From the cell containing the given text, extract its center point as (X, Y) coordinate. 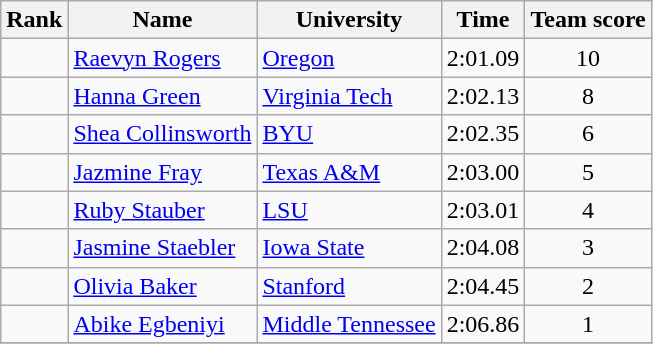
Jazmine Fray (162, 172)
Oregon (349, 58)
2:01.09 (483, 58)
Hanna Green (162, 96)
2 (588, 286)
Iowa State (349, 248)
University (349, 20)
2:02.13 (483, 96)
8 (588, 96)
Stanford (349, 286)
2:04.45 (483, 286)
Virginia Tech (349, 96)
1 (588, 324)
10 (588, 58)
Raevyn Rogers (162, 58)
Shea Collinsworth (162, 134)
2:02.35 (483, 134)
2:03.01 (483, 210)
3 (588, 248)
5 (588, 172)
Rank (34, 20)
2:04.08 (483, 248)
Time (483, 20)
Jasmine Staebler (162, 248)
Abike Egbeniyi (162, 324)
2:06.86 (483, 324)
Texas A&M (349, 172)
BYU (349, 134)
Olivia Baker (162, 286)
6 (588, 134)
Team score (588, 20)
2:03.00 (483, 172)
Ruby Stauber (162, 210)
4 (588, 210)
Middle Tennessee (349, 324)
Name (162, 20)
LSU (349, 210)
